Return [X, Y] of the center of cell containing provided text 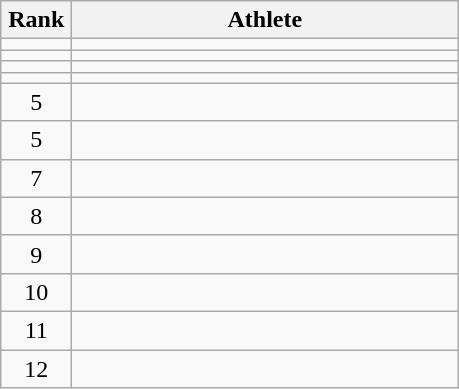
Athlete [265, 20]
11 [36, 330]
8 [36, 216]
10 [36, 292]
9 [36, 254]
Rank [36, 20]
7 [36, 178]
12 [36, 369]
